Pinpoint the cell where the given text exists, returning its [X, Y] midpoint coordinate. 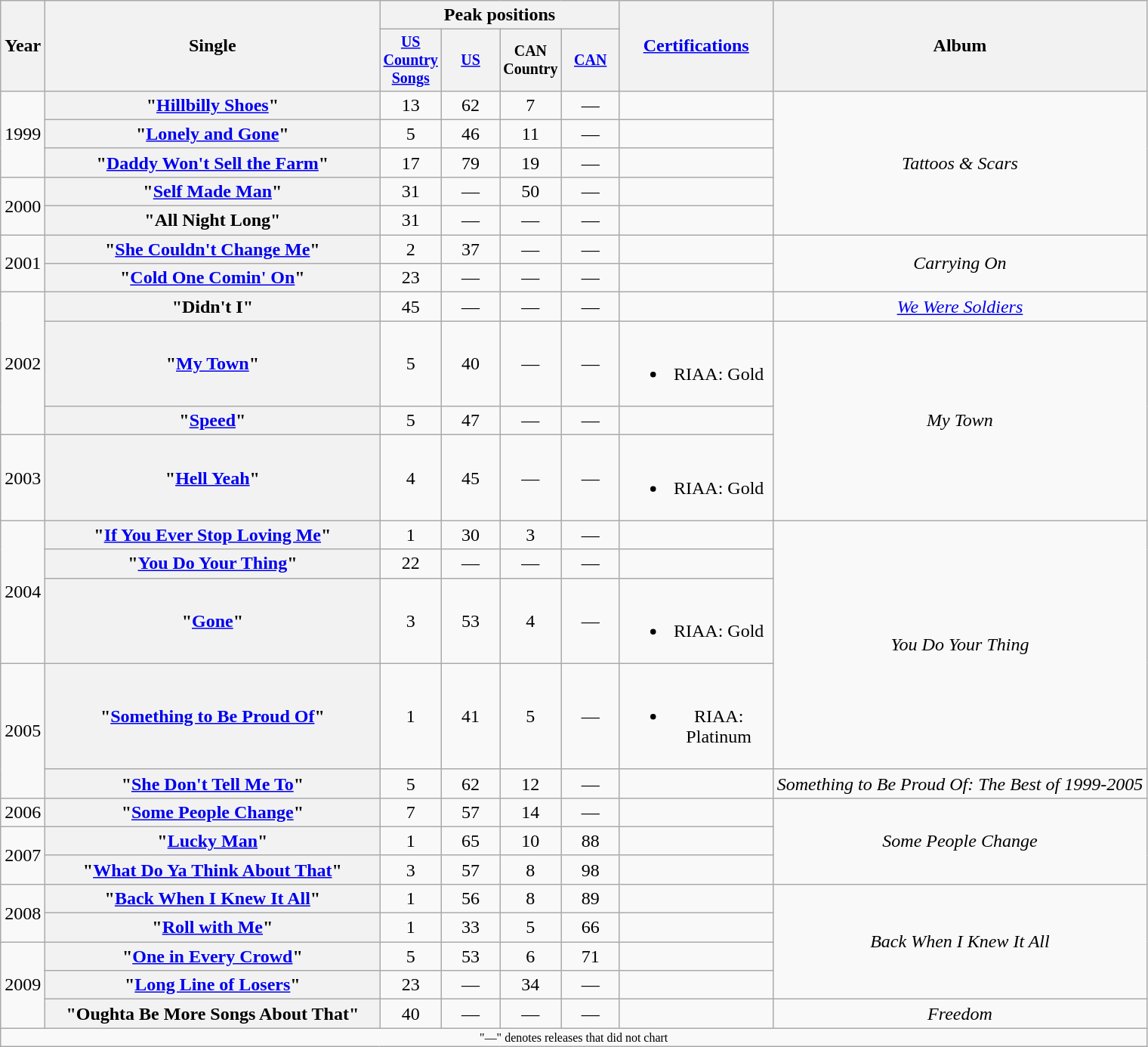
47 [471, 421]
37 [471, 249]
12 [531, 783]
2002 [23, 364]
CAN [591, 60]
"—" denotes releases that did not chart [574, 1037]
Something to Be Proud Of: The Best of 1999-2005 [959, 783]
"She Don't Tell Me To" [213, 783]
"She Couldn't Change Me" [213, 249]
"Gone" [213, 621]
2001 [23, 264]
50 [531, 191]
"Didn't I" [213, 307]
US [471, 60]
"Oughta Be More Songs About That" [213, 1014]
88 [591, 841]
"Some People Change" [213, 812]
2004 [23, 592]
22 [411, 564]
65 [471, 841]
Carrying On [959, 264]
CAN Country [531, 60]
RIAA: Platinum [696, 716]
79 [471, 162]
My Town [959, 421]
"Lonely and Gone" [213, 134]
"Back When I Knew It All" [213, 898]
Tattoos & Scars [959, 162]
Album [959, 46]
Back When I Knew It All [959, 941]
"Lucky Man" [213, 841]
Some People Change [959, 841]
2008 [23, 913]
Certifications [696, 46]
"Long Line of Losers" [213, 985]
2009 [23, 985]
10 [531, 841]
2006 [23, 812]
1999 [23, 134]
Freedom [959, 1014]
71 [591, 956]
66 [591, 928]
2003 [23, 477]
46 [471, 134]
"My Town" [213, 364]
2 [411, 249]
41 [471, 716]
17 [411, 162]
Year [23, 46]
19 [531, 162]
89 [591, 898]
You Do Your Thing [959, 645]
2005 [23, 730]
"If You Ever Stop Loving Me" [213, 535]
33 [471, 928]
2000 [23, 205]
98 [591, 869]
US Country Songs [411, 60]
2007 [23, 855]
"Daddy Won't Sell the Farm" [213, 162]
"All Night Long" [213, 221]
14 [531, 812]
34 [531, 985]
"Something to Be Proud Of" [213, 716]
11 [531, 134]
"What Do Ya Think About That" [213, 869]
"Roll with Me" [213, 928]
6 [531, 956]
"One in Every Crowd" [213, 956]
"Hell Yeah" [213, 477]
"Cold One Comin' On" [213, 278]
13 [411, 105]
56 [471, 898]
We Were Soldiers [959, 307]
"Hillbilly Shoes" [213, 105]
"You Do Your Thing" [213, 564]
30 [471, 535]
Single [213, 46]
Peak positions [500, 15]
"Speed" [213, 421]
"Self Made Man" [213, 191]
